Provide the [x, y] coordinate of the cell's center where the given text is located.  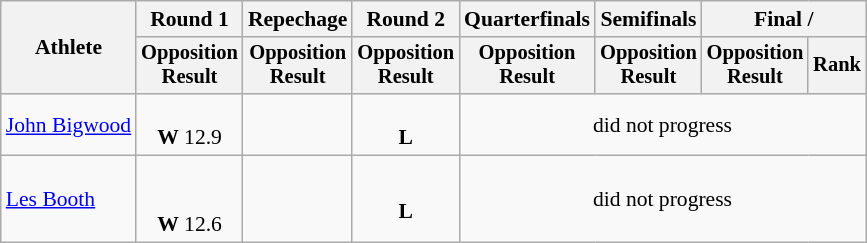
Quarterfinals [527, 19]
Round 2 [406, 19]
Rank [837, 66]
Semifinals [648, 19]
Athlete [68, 48]
Final / [784, 19]
John Bigwood [68, 124]
Repechage [298, 19]
Les Booth [68, 200]
W 12.6 [190, 200]
Round 1 [190, 19]
W 12.9 [190, 124]
